Capture the cell that displays the provided text and extract its [x, y] central coordinate. 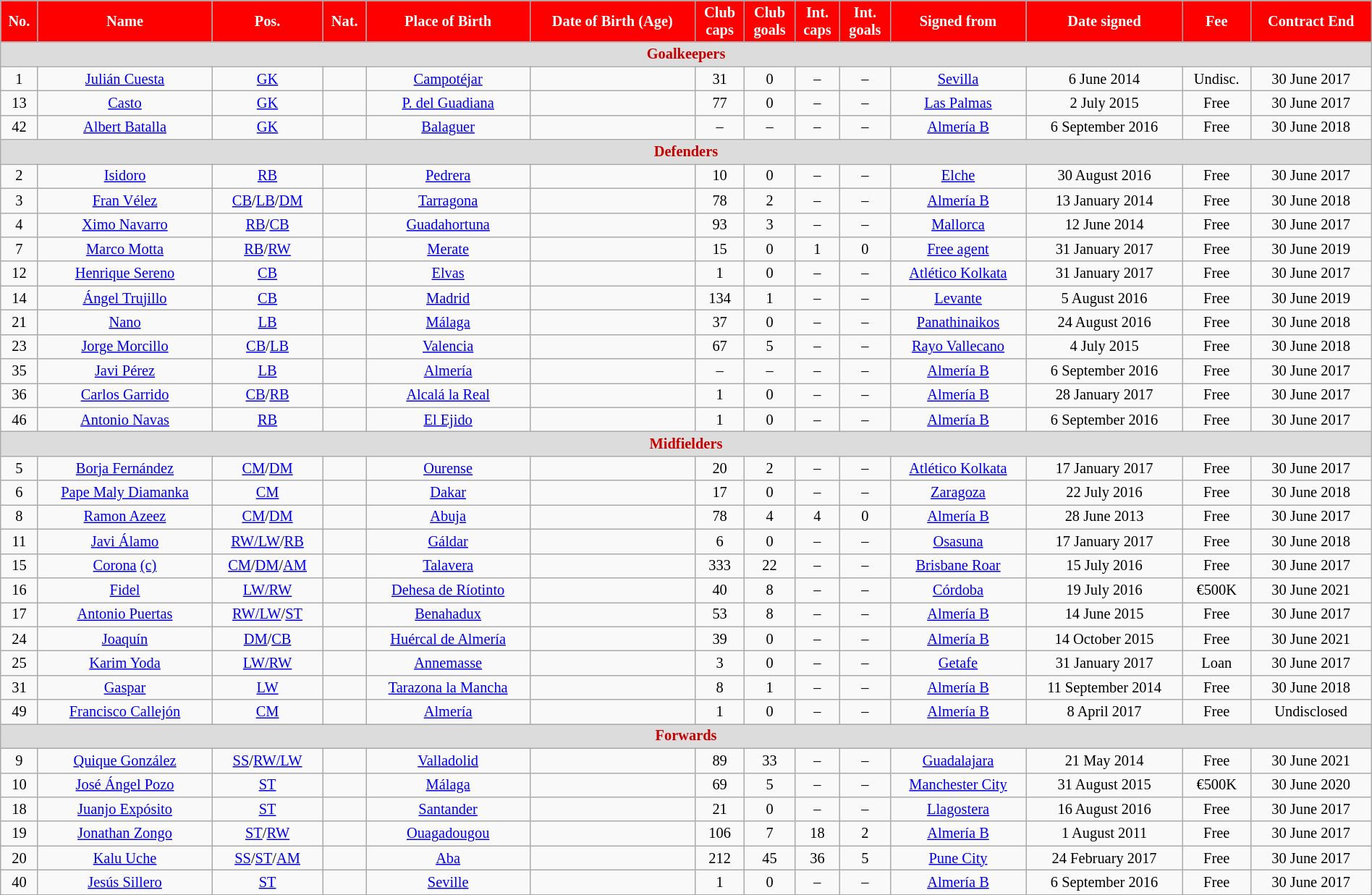
39 [720, 639]
Loan [1216, 663]
Place of Birth [448, 21]
28 June 2013 [1104, 517]
Levante [958, 298]
P. del Guadiana [448, 103]
Elche [958, 176]
SS/RW/LW [268, 760]
Albert Batalla [124, 127]
El Ejido [448, 420]
Marco Motta [124, 249]
Jonathan Zongo [124, 834]
Pos. [268, 21]
106 [720, 834]
Antonio Navas [124, 420]
Contract End [1311, 21]
30 June 2020 [1311, 785]
12 June 2014 [1104, 225]
Ximo Navarro [124, 225]
Santander [448, 809]
SS/ST/AM [268, 858]
RW/LW/RB [268, 541]
Henrique Sereno [124, 273]
67 [720, 347]
Elvas [448, 273]
Pedrera [448, 176]
Huércal de Almería [448, 639]
Osasuna [958, 541]
Int.caps [817, 21]
Julián Cuesta [124, 79]
69 [720, 785]
42 [19, 127]
Valencia [448, 347]
Quique González [124, 760]
13 [19, 103]
11 [19, 541]
Tarragona [448, 200]
Dakar [448, 493]
Francisco Callejón [124, 712]
Brisbane Roar [958, 566]
93 [720, 225]
19 [19, 834]
Clubcaps [720, 21]
LW [268, 687]
25 [19, 663]
9 [19, 760]
Clubgoals [770, 21]
Madrid [448, 298]
35 [19, 371]
22 [770, 566]
Midfielders [686, 444]
Alcalá la Real [448, 395]
28 January 2017 [1104, 395]
Ourense [448, 468]
Zaragoza [958, 493]
José Ángel Pozo [124, 785]
Undisclosed [1311, 712]
Balaguer [448, 127]
Gaspar [124, 687]
Getafe [958, 663]
45 [770, 858]
16 August 2016 [1104, 809]
Goalkeepers [686, 54]
Casto [124, 103]
Gáldar [448, 541]
Jorge Morcillo [124, 347]
RW/LW/ST [268, 614]
RB/CB [268, 225]
Llagostera [958, 809]
Karim Yoda [124, 663]
Mallorca [958, 225]
13 January 2014 [1104, 200]
Forwards [686, 736]
2 July 2015 [1104, 103]
Fran Vélez [124, 200]
53 [720, 614]
8 April 2017 [1104, 712]
Date of Birth (Age) [612, 21]
Ángel Trujillo [124, 298]
Talavera [448, 566]
CB/RB [268, 395]
Las Palmas [958, 103]
Valladolid [448, 760]
Benahadux [448, 614]
Tarazona la Mancha [448, 687]
Free agent [958, 249]
Joaquín [124, 639]
DM/CB [268, 639]
Campotéjar [448, 79]
Manchester City [958, 785]
Carlos Garrido [124, 395]
Undisc. [1216, 79]
22 July 2016 [1104, 493]
4 July 2015 [1104, 347]
24 February 2017 [1104, 858]
Pune City [958, 858]
Antonio Puertas [124, 614]
Signed from [958, 21]
33 [770, 760]
37 [720, 322]
77 [720, 103]
Fidel [124, 590]
Isidoro [124, 176]
Ramon Azeez [124, 517]
CB/LB [268, 347]
Fee [1216, 21]
14 [19, 298]
Abuja [448, 517]
6 June 2014 [1104, 79]
24 [19, 639]
11 September 2014 [1104, 687]
Defenders [686, 152]
Nat. [344, 21]
15 July 2016 [1104, 566]
5 August 2016 [1104, 298]
Nano [124, 322]
49 [19, 712]
14 June 2015 [1104, 614]
Dehesa de Ríotinto [448, 590]
23 [19, 347]
RB/RW [268, 249]
Ouagadougou [448, 834]
Jesús Sillero [124, 882]
30 August 2016 [1104, 176]
12 [19, 273]
Panathinaikos [958, 322]
89 [720, 760]
19 July 2016 [1104, 590]
CM/DM/AM [268, 566]
Rayo Vallecano [958, 347]
Guadalajara [958, 760]
Merate [448, 249]
Borja Fernández [124, 468]
Date signed [1104, 21]
Juanjo Expósito [124, 809]
31 August 2015 [1104, 785]
Aba [448, 858]
Int.goals [865, 21]
Sevilla [958, 79]
Guadahortuna [448, 225]
Pape Maly Diamanka [124, 493]
CB/LB/DM [268, 200]
Annemasse [448, 663]
134 [720, 298]
Kalu Uche [124, 858]
ST/RW [268, 834]
Seville [448, 882]
Javi Pérez [124, 371]
Corona (c) [124, 566]
14 October 2015 [1104, 639]
1 August 2011 [1104, 834]
Name [124, 21]
No. [19, 21]
Javi Álamo [124, 541]
212 [720, 858]
Córdoba [958, 590]
16 [19, 590]
333 [720, 566]
21 May 2014 [1104, 760]
46 [19, 420]
24 August 2016 [1104, 322]
